Scan for the cell matching the given text and deliver its [X, Y] coordinate at center. 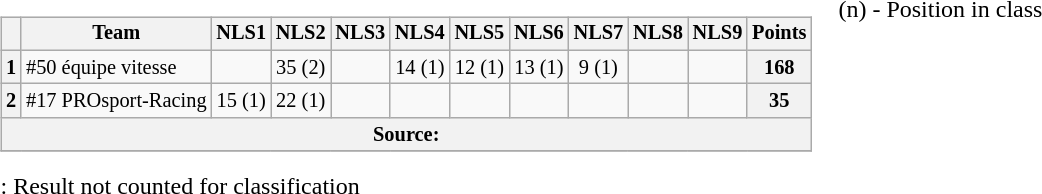
15 (1) [241, 101]
#50 équipe vitesse [116, 67]
NLS8 [658, 34]
22 (1) [301, 101]
14 (1) [420, 67]
Source: [406, 135]
NLS3 [360, 34]
1 [11, 67]
Team [116, 34]
13 (1) [539, 67]
Points [779, 34]
NLS9 [718, 34]
NLS5 [480, 34]
NLS2 [301, 34]
2 [11, 101]
NLS4 [420, 34]
35 (2) [301, 67]
35 [779, 101]
#17 PROsport-Racing [116, 101]
NLS7 [599, 34]
168 [779, 67]
12 (1) [480, 67]
9 (1) [599, 67]
NLS6 [539, 34]
NLS1 [241, 34]
